Output the [X, Y] coordinate of the center of the cell containing the given text.  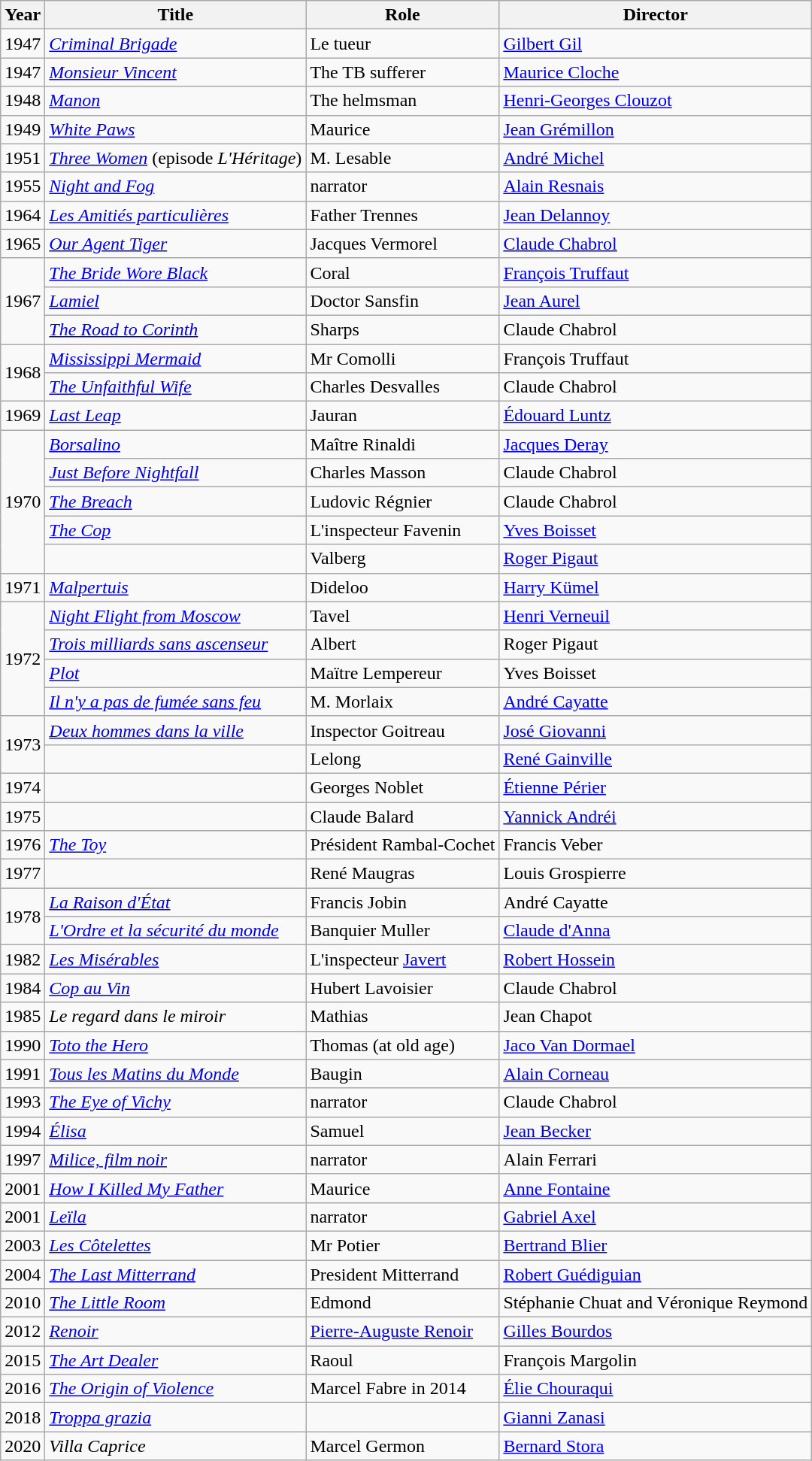
Malpertuis [176, 587]
1972 [23, 659]
President Mitterrand [403, 1275]
Year [23, 15]
Stéphanie Chuat and Véronique Reymond [656, 1303]
The Breach [176, 502]
Maître Rinaldi [403, 444]
1973 [23, 744]
Harry Kümel [656, 587]
Tavel [403, 616]
Claude d'Anna [656, 931]
The Last Mitterrand [176, 1275]
Renoir [176, 1332]
Coral [403, 272]
Night and Fog [176, 186]
François Margolin [656, 1360]
Monsieur Vincent [176, 72]
1982 [23, 959]
Bertrand Blier [656, 1245]
Tous les Matins du Monde [176, 1074]
Henri-Georges Clouzot [656, 101]
Gilles Bourdos [656, 1332]
Étienne Périer [656, 787]
L'Ordre et la sécurité du monde [176, 931]
1984 [23, 988]
The Unfaithful Wife [176, 387]
2015 [23, 1360]
Claude Balard [403, 816]
1970 [23, 502]
M. Lesable [403, 158]
Charles Desvalles [403, 387]
Jean Grémillon [656, 129]
Milice, film noir [176, 1159]
Jean Delannoy [656, 215]
André Michel [656, 158]
Leïla [176, 1217]
Gabriel Axel [656, 1217]
Mathias [403, 1017]
Jean Becker [656, 1131]
1948 [23, 101]
Jauran [403, 416]
Élie Chouraqui [656, 1389]
Role [403, 15]
Toto the Hero [176, 1045]
White Paws [176, 129]
2018 [23, 1417]
Les Amitiés particulières [176, 215]
Manon [176, 101]
2016 [23, 1389]
Sharps [403, 329]
René Gainville [656, 759]
2004 [23, 1275]
Inspector Goitreau [403, 730]
Albert [403, 644]
Francis Jobin [403, 902]
Raoul [403, 1360]
Yannick Andréi [656, 816]
How I Killed My Father [176, 1188]
Marcel Germon [403, 1446]
1969 [23, 416]
Édouard Luntz [656, 416]
1994 [23, 1131]
2012 [23, 1332]
Cop au Vin [176, 988]
Charles Masson [403, 473]
Edmond [403, 1303]
Marcel Fabre in 2014 [403, 1389]
1997 [23, 1159]
Les Côtelettes [176, 1245]
1968 [23, 373]
Our Agent Tiger [176, 244]
2010 [23, 1303]
M. Morlaix [403, 702]
Hubert Lavoisier [403, 988]
1990 [23, 1045]
Lelong [403, 759]
Thomas (at old age) [403, 1045]
Villa Caprice [176, 1446]
Deux hommes dans la ville [176, 730]
Robert Guédiguian [656, 1275]
Bernard Stora [656, 1446]
Jean Chapot [656, 1017]
1976 [23, 845]
Lamiel [176, 301]
2003 [23, 1245]
The Eye of Vichy [176, 1102]
Banquier Muller [403, 931]
Just Before Nightfall [176, 473]
Jaco Van Dormael [656, 1045]
René Maugras [403, 874]
The Little Room [176, 1303]
L'inspecteur Favenin [403, 530]
Samuel [403, 1131]
Alain Resnais [656, 186]
The Toy [176, 845]
Alain Ferrari [656, 1159]
2020 [23, 1446]
Le tueur [403, 44]
Valberg [403, 559]
Élisa [176, 1131]
Mr Comolli [403, 359]
1971 [23, 587]
1977 [23, 874]
Plot [176, 673]
The Bride Wore Black [176, 272]
Jean Aurel [656, 301]
Ludovic Régnier [403, 502]
Three Women (episode L'Héritage) [176, 158]
Les Misérables [176, 959]
Trois milliards sans ascenseur [176, 644]
Louis Grospierre [656, 874]
Director [656, 15]
The Origin of Violence [176, 1389]
Father Trennes [403, 215]
Jacques Deray [656, 444]
Mississippi Mermaid [176, 359]
1975 [23, 816]
L'inspecteur Javert [403, 959]
The helmsman [403, 101]
Il n'y a pas de fumée sans feu [176, 702]
Pierre-Auguste Renoir [403, 1332]
1974 [23, 787]
1978 [23, 917]
Gilbert Gil [656, 44]
1967 [23, 301]
Night Flight from Moscow [176, 616]
Doctor Sansfin [403, 301]
Anne Fontaine [656, 1188]
1964 [23, 215]
Président Rambal-Cochet [403, 845]
The Art Dealer [176, 1360]
Georges Noblet [403, 787]
Dideloo [403, 587]
The Cop [176, 530]
1951 [23, 158]
Maïtre Lempereur [403, 673]
La Raison d'État [176, 902]
Francis Veber [656, 845]
The Road to Corinth [176, 329]
1949 [23, 129]
1965 [23, 244]
Gianni Zanasi [656, 1417]
1991 [23, 1074]
1985 [23, 1017]
José Giovanni [656, 730]
Baugin [403, 1074]
Henri Verneuil [656, 616]
Mr Potier [403, 1245]
Jacques Vermorel [403, 244]
Troppa grazia [176, 1417]
Le regard dans le miroir [176, 1017]
1955 [23, 186]
Last Leap [176, 416]
Criminal Brigade [176, 44]
Borsalino [176, 444]
1993 [23, 1102]
Robert Hossein [656, 959]
Maurice Cloche [656, 72]
Title [176, 15]
Alain Corneau [656, 1074]
The TB sufferer [403, 72]
